From the cell containing the given text, extract its center point as (X, Y) coordinate. 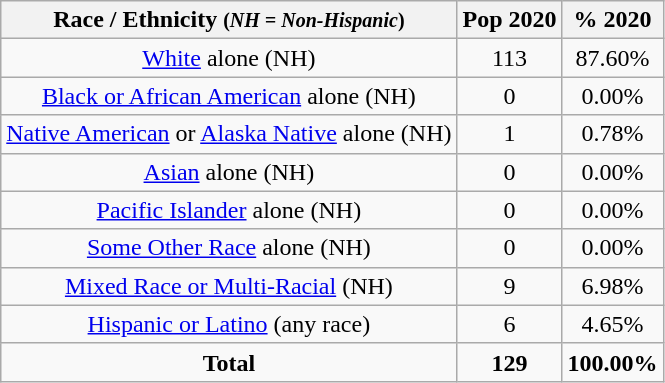
Black or African American alone (NH) (229, 96)
Mixed Race or Multi-Racial (NH) (229, 286)
Native American or Alaska Native alone (NH) (229, 134)
Pacific Islander alone (NH) (229, 210)
0.78% (612, 134)
100.00% (612, 362)
Hispanic or Latino (any race) (229, 324)
129 (510, 362)
Pop 2020 (510, 20)
Some Other Race alone (NH) (229, 248)
Total (229, 362)
White alone (NH) (229, 58)
6.98% (612, 286)
% 2020 (612, 20)
87.60% (612, 58)
9 (510, 286)
113 (510, 58)
Asian alone (NH) (229, 172)
6 (510, 324)
1 (510, 134)
4.65% (612, 324)
Race / Ethnicity (NH = Non-Hispanic) (229, 20)
